Return [X, Y] of the center of cell containing provided text 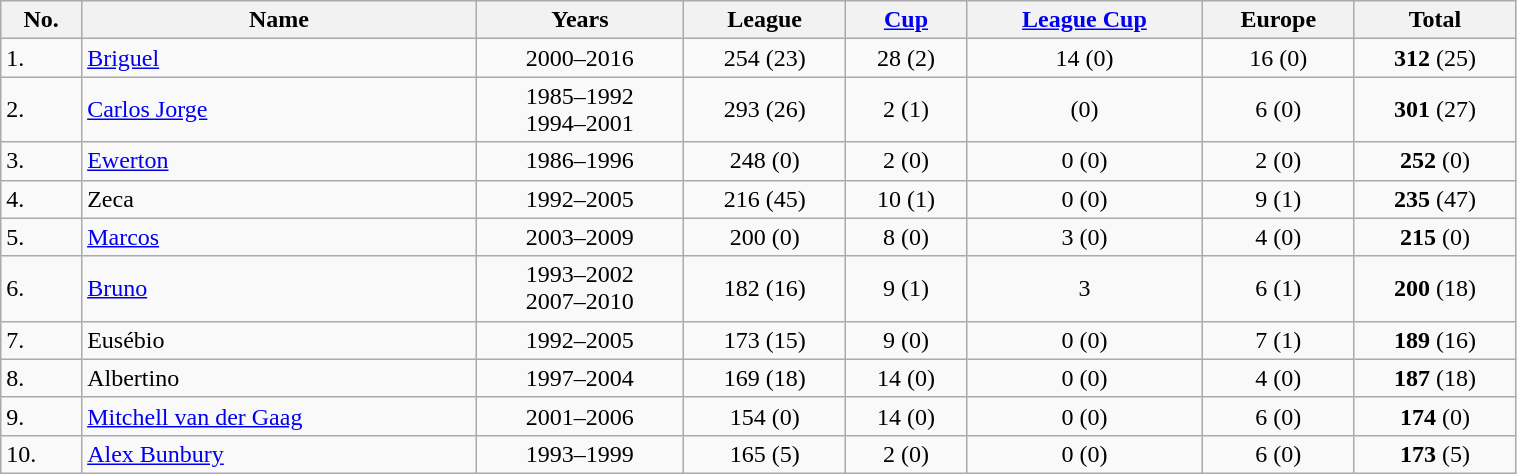
235 (47) [1435, 199]
3 [1084, 288]
Mitchell van der Gaag [279, 416]
254 (23) [765, 58]
5. [42, 237]
187 (18) [1435, 378]
Briguel [279, 58]
6 (1) [1278, 288]
1997–2004 [580, 378]
4. [42, 199]
8. [42, 378]
7. [42, 340]
Albertino [279, 378]
173 (5) [1435, 454]
2001–2006 [580, 416]
1993–20022007–2010 [580, 288]
Ewerton [279, 161]
189 (16) [1435, 340]
2 (1) [906, 110]
Eusébio [279, 340]
10. [42, 454]
Europe [1278, 20]
Cup [906, 20]
Bruno [279, 288]
10 (1) [906, 199]
Total [1435, 20]
6. [42, 288]
Name [279, 20]
173 (15) [765, 340]
1993–1999 [580, 454]
2. [42, 110]
Years [580, 20]
165 (5) [765, 454]
League [765, 20]
Alex Bunbury [279, 454]
16 (0) [1278, 58]
182 (16) [765, 288]
293 (26) [765, 110]
200 (0) [765, 237]
No. [42, 20]
9. [42, 416]
169 (18) [765, 378]
301 (27) [1435, 110]
Zeca [279, 199]
312 (25) [1435, 58]
3. [42, 161]
9 (0) [906, 340]
216 (45) [765, 199]
(0) [1084, 110]
215 (0) [1435, 237]
1985–19921994–2001 [580, 110]
248 (0) [765, 161]
174 (0) [1435, 416]
8 (0) [906, 237]
League Cup [1084, 20]
2003–2009 [580, 237]
200 (18) [1435, 288]
Marcos [279, 237]
252 (0) [1435, 161]
154 (0) [765, 416]
3 (0) [1084, 237]
1. [42, 58]
2000–2016 [580, 58]
7 (1) [1278, 340]
28 (2) [906, 58]
Carlos Jorge [279, 110]
1986–1996 [580, 161]
